Extract the (x, y) coordinate from the center of the cell holding the provided text.  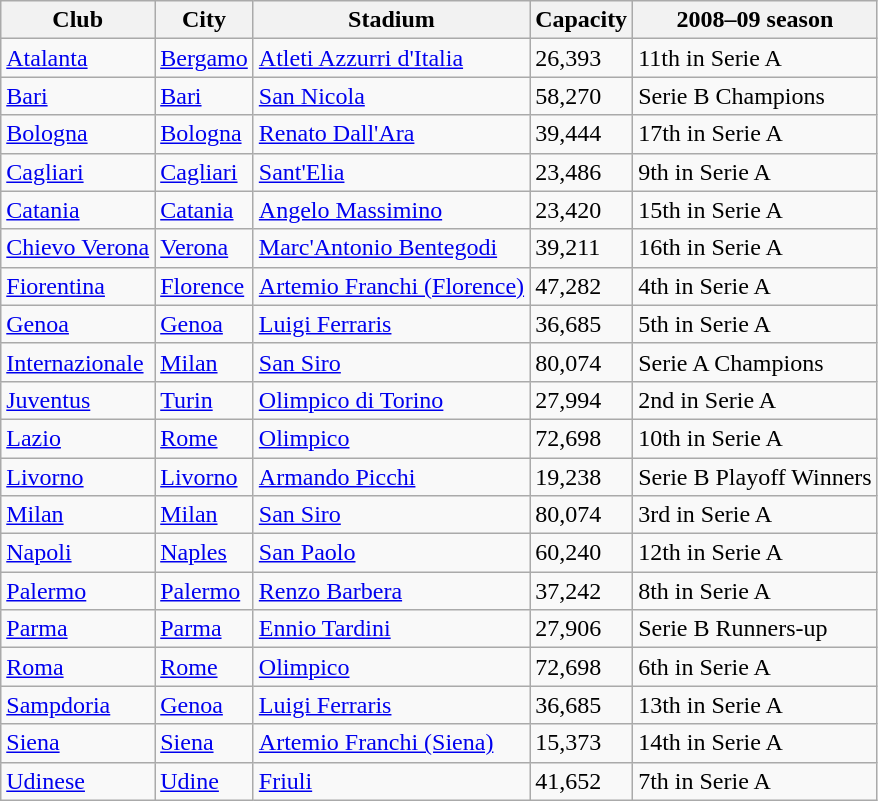
Artemio Franchi (Florence) (391, 286)
Angelo Massimino (391, 210)
4th in Serie A (756, 286)
41,652 (582, 781)
Udine (204, 781)
27,994 (582, 400)
9th in Serie A (756, 172)
San Paolo (391, 553)
Sant'Elia (391, 172)
Serie A Champions (756, 362)
Marc'Antonio Bentegodi (391, 248)
39,211 (582, 248)
Sampdoria (78, 705)
Friuli (391, 781)
2008–09 season (756, 20)
Capacity (582, 20)
58,270 (582, 96)
14th in Serie A (756, 743)
Fiorentina (78, 286)
Serie B Playoff Winners (756, 477)
11th in Serie A (756, 58)
19,238 (582, 477)
Verona (204, 248)
26,393 (582, 58)
Napoli (78, 553)
60,240 (582, 553)
27,906 (582, 629)
Atalanta (78, 58)
12th in Serie A (756, 553)
8th in Serie A (756, 591)
Internazionale (78, 362)
2nd in Serie A (756, 400)
13th in Serie A (756, 705)
15,373 (582, 743)
Ennio Tardini (391, 629)
10th in Serie A (756, 438)
37,242 (582, 591)
Naples (204, 553)
San Nicola (391, 96)
Lazio (78, 438)
3rd in Serie A (756, 515)
Chievo Verona (78, 248)
Serie B Champions (756, 96)
6th in Serie A (756, 667)
City (204, 20)
Renato Dall'Ara (391, 134)
Roma (78, 667)
Armando Picchi (391, 477)
47,282 (582, 286)
5th in Serie A (756, 324)
Bergamo (204, 58)
Turin (204, 400)
15th in Serie A (756, 210)
17th in Serie A (756, 134)
Atleti Azzurri d'Italia (391, 58)
Serie B Runners-up (756, 629)
Florence (204, 286)
23,420 (582, 210)
16th in Serie A (756, 248)
Renzo Barbera (391, 591)
Udinese (78, 781)
23,486 (582, 172)
7th in Serie A (756, 781)
Club (78, 20)
Olimpico di Torino (391, 400)
Stadium (391, 20)
39,444 (582, 134)
Juventus (78, 400)
Artemio Franchi (Siena) (391, 743)
